Capture the cell that displays the provided text and extract its (x, y) central coordinate. 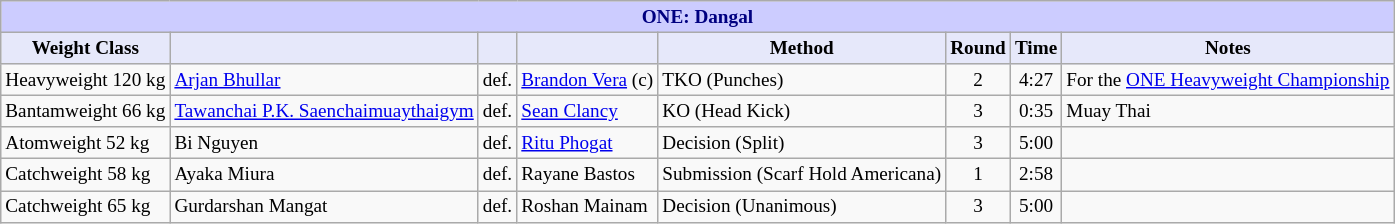
Tawanchai P.K. Saenchaimuaythaigym (324, 111)
Decision (Split) (802, 143)
4:27 (1036, 80)
0:35 (1036, 111)
For the ONE Heavyweight Championship (1228, 80)
TKO (Punches) (802, 80)
Bantamweight 66 kg (86, 111)
Atomweight 52 kg (86, 143)
Heavyweight 120 kg (86, 80)
Sean Clancy (588, 111)
KO (Head Kick) (802, 111)
Gurdarshan Mangat (324, 206)
ONE: Dangal (698, 17)
Bi Nguyen (324, 143)
Time (1036, 48)
Ayaka Miura (324, 175)
Decision (Unanimous) (802, 206)
Catchweight 58 kg (86, 175)
Muay Thai (1228, 111)
Method (802, 48)
2 (978, 80)
Arjan Bhullar (324, 80)
Submission (Scarf Hold Americana) (802, 175)
1 (978, 175)
Round (978, 48)
Weight Class (86, 48)
2:58 (1036, 175)
Catchweight 65 kg (86, 206)
Rayane Bastos (588, 175)
Roshan Mainam (588, 206)
Ritu Phogat (588, 143)
Notes (1228, 48)
Brandon Vera (c) (588, 80)
